For the text-containing cell, return its midpoint in (X, Y) coordinate format. 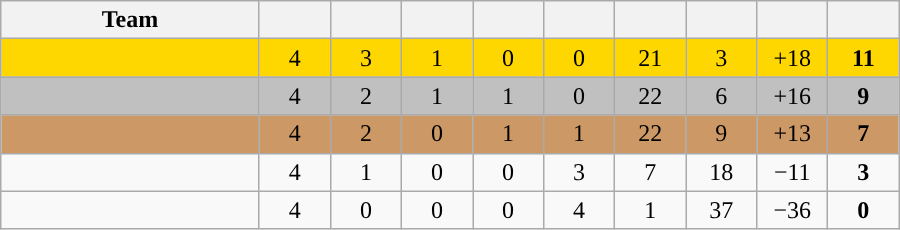
+13 (792, 134)
21 (650, 58)
37 (722, 210)
11 (864, 58)
+18 (792, 58)
−11 (792, 172)
18 (722, 172)
6 (722, 96)
−36 (792, 210)
+16 (792, 96)
Team (130, 20)
